For the text-containing cell, return its midpoint in (x, y) coordinate format. 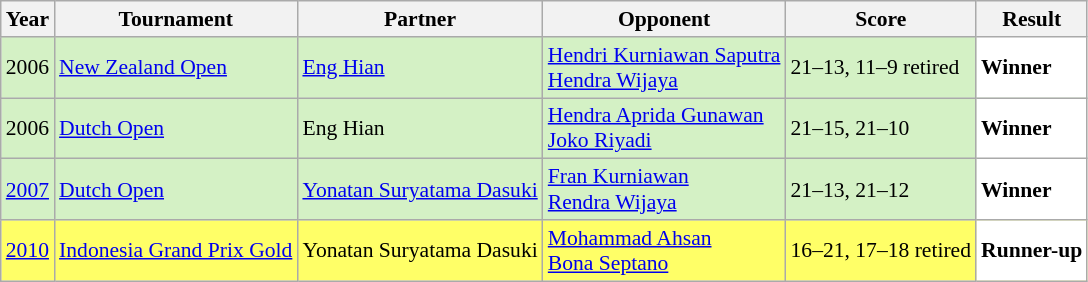
Partner (420, 19)
Year (28, 19)
Indonesia Grand Prix Gold (176, 250)
2007 (28, 190)
Tournament (176, 19)
21–15, 21–10 (880, 128)
Result (1032, 19)
Hendra Aprida Gunawan Joko Riyadi (664, 128)
Runner-up (1032, 250)
16–21, 17–18 retired (880, 250)
Opponent (664, 19)
21–13, 11–9 retired (880, 68)
2010 (28, 250)
Mohammad Ahsan Bona Septano (664, 250)
Fran Kurniawan Rendra Wijaya (664, 190)
Hendri Kurniawan Saputra Hendra Wijaya (664, 68)
Score (880, 19)
New Zealand Open (176, 68)
21–13, 21–12 (880, 190)
